Scan for the cell matching the given text and deliver its [X, Y] coordinate at center. 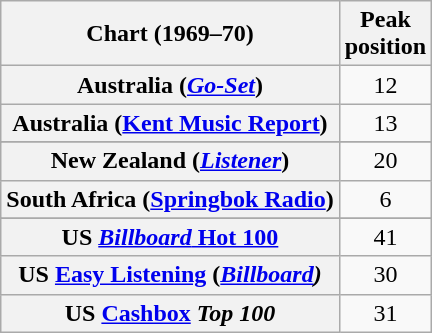
Peakposition [385, 34]
6 [385, 199]
13 [385, 123]
Australia (Go-Set) [170, 85]
31 [385, 313]
South Africa (Springbok Radio) [170, 199]
30 [385, 275]
Australia (Kent Music Report) [170, 123]
US Easy Listening (Billboard) [170, 275]
12 [385, 85]
New Zealand (Listener) [170, 161]
US Cashbox Top 100 [170, 313]
Chart (1969–70) [170, 34]
US Billboard Hot 100 [170, 237]
41 [385, 237]
20 [385, 161]
